Locate the cell with the specified text and output its [X, Y] center coordinate. 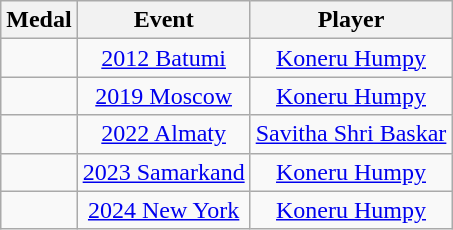
2022 Almaty [164, 134]
Event [164, 20]
Player [351, 20]
2024 New York [164, 210]
2012 Batumi [164, 58]
2019 Moscow [164, 96]
2023 Samarkand [164, 172]
Savitha Shri Baskar [351, 134]
Medal [39, 20]
